Detect which cell encompasses the target text, then output its [X, Y] center coordinate. 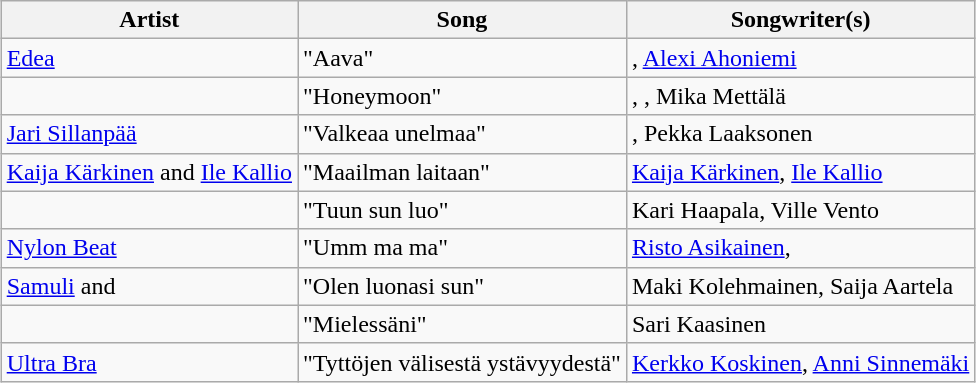
Kerkko Koskinen, Anni Sinnemäki [800, 362]
Samuli and [149, 286]
"Aava" [462, 58]
Songwriter(s) [800, 20]
Sari Kaasinen [800, 324]
Artist [149, 20]
"Maailman laitaan" [462, 172]
Kaija Kärkinen and Ile Kallio [149, 172]
Jari Sillanpää [149, 134]
Nylon Beat [149, 248]
Edea [149, 58]
Song [462, 20]
"Mielessäni" [462, 324]
"Olen luonasi sun" [462, 286]
, , Mika Mettälä [800, 96]
"Valkeaa unelmaa" [462, 134]
"Tuun sun luo" [462, 210]
"Umm ma ma" [462, 248]
Kari Haapala, Ville Vento [800, 210]
"Tyttöjen välisestä ystävyydestä" [462, 362]
Maki Kolehmainen, Saija Aartela [800, 286]
Ultra Bra [149, 362]
"Honeymoon" [462, 96]
Kaija Kärkinen, Ile Kallio [800, 172]
Risto Asikainen, [800, 248]
, Alexi Ahoniemi [800, 58]
, Pekka Laaksonen [800, 134]
